Identify which cell holds the provided text, then report its (x, y) central coordinate. 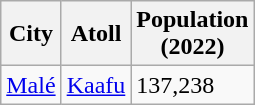
137,238 (192, 85)
City (31, 34)
Population(2022) (192, 34)
Atoll (96, 34)
Malé (31, 85)
Kaafu (96, 85)
